Search for the cell housing the specified text and yield its (X, Y) center coordinate. 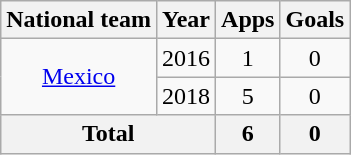
Goals (315, 20)
2016 (186, 58)
5 (248, 96)
Apps (248, 20)
Year (186, 20)
1 (248, 58)
National team (79, 20)
Total (108, 134)
6 (248, 134)
2018 (186, 96)
Mexico (79, 77)
